Determine the [x, y] coordinate at the center of the cell enclosing the given text.  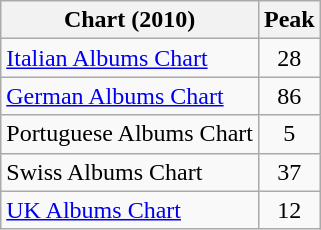
37 [289, 172]
Chart (2010) [130, 20]
UK Albums Chart [130, 210]
86 [289, 96]
German Albums Chart [130, 96]
5 [289, 134]
Portuguese Albums Chart [130, 134]
28 [289, 58]
Italian Albums Chart [130, 58]
Swiss Albums Chart [130, 172]
12 [289, 210]
Peak [289, 20]
